Search for the cell housing the specified text and yield its [X, Y] center coordinate. 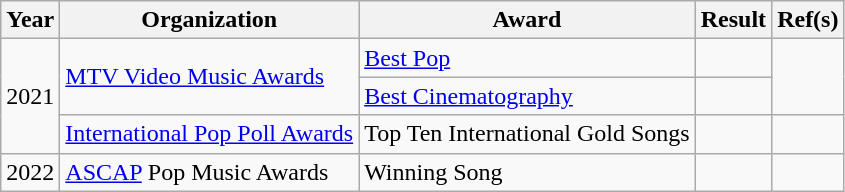
Best Cinematography [528, 96]
International Pop Poll Awards [210, 134]
2022 [30, 172]
Best Pop [528, 58]
Winning Song [528, 172]
2021 [30, 96]
MTV Video Music Awards [210, 77]
Award [528, 20]
Organization [210, 20]
Top Ten International Gold Songs [528, 134]
Result [733, 20]
Ref(s) [808, 20]
ASCAP Pop Music Awards [210, 172]
Year [30, 20]
